Provide the [x, y] coordinate of the cell's center where the given text is located.  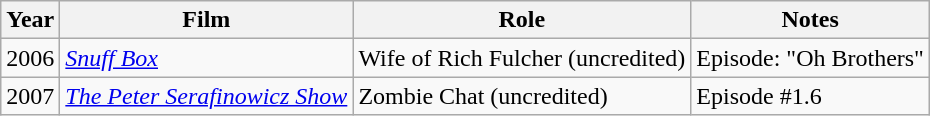
2006 [30, 58]
Snuff Box [206, 58]
The Peter Serafinowicz Show [206, 96]
Zombie Chat (uncredited) [522, 96]
Role [522, 20]
Notes [810, 20]
Year [30, 20]
2007 [30, 96]
Episode: "Oh Brothers" [810, 58]
Episode #1.6 [810, 96]
Wife of Rich Fulcher (uncredited) [522, 58]
Film [206, 20]
